Provide the [X, Y] coordinate of the cell's center where the given text is located.  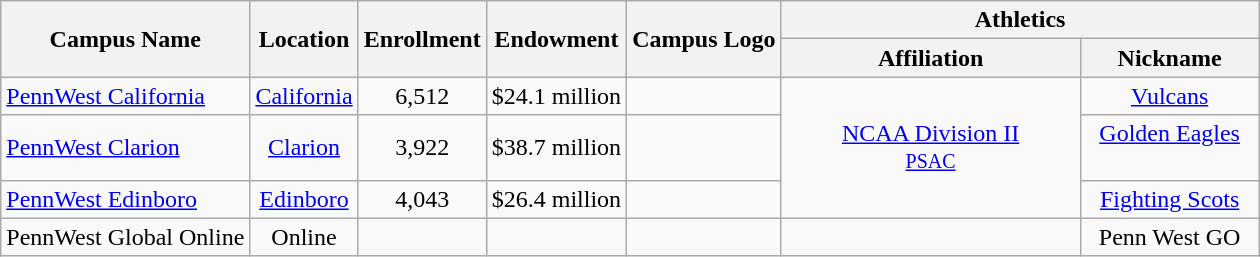
California [304, 96]
Vulcans [1170, 96]
Penn West GO [1170, 237]
$38.7 million [556, 148]
Location [304, 39]
3,922 [422, 148]
PennWest Edinboro [126, 199]
Campus Name [126, 39]
Edinboro [304, 199]
Endowment [556, 39]
Clarion [304, 148]
Campus Logo [704, 39]
NCAA Division IIPSAC [930, 148]
PennWest Clarion [126, 148]
Golden Eagles [1170, 148]
Enrollment [422, 39]
PennWest Global Online [126, 237]
Nickname [1170, 58]
6,512 [422, 96]
PennWest California [126, 96]
Online [304, 237]
Affiliation [930, 58]
Fighting Scots [1170, 199]
Athletics [1020, 20]
$24.1 million [556, 96]
4,043 [422, 199]
$26.4 million [556, 199]
